Extract the (X, Y) coordinate from the center of the cell holding the provided text.  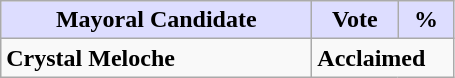
Mayoral Candidate (156, 20)
% (426, 20)
Vote (355, 20)
Acclaimed (383, 58)
Crystal Meloche (156, 58)
